Return the [X, Y] coordinate for the center point of the cell that contains the specified text.  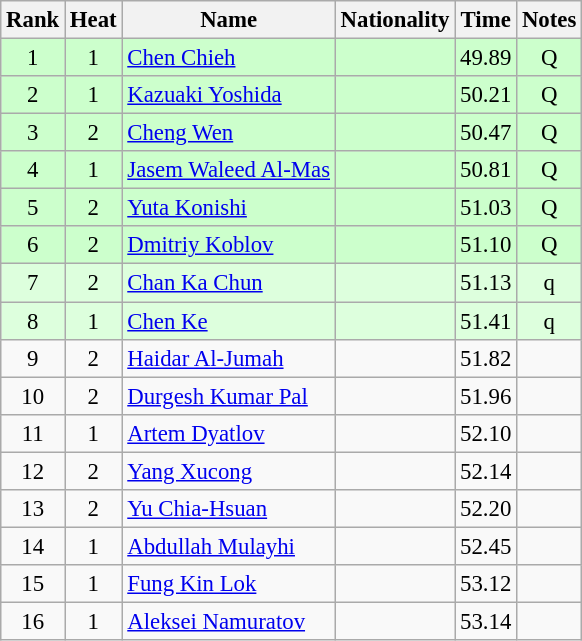
Notes [550, 20]
Chen Ke [228, 321]
Fung Kin Lok [228, 584]
Time [486, 20]
14 [33, 546]
3 [33, 133]
Yuta Konishi [228, 208]
11 [33, 433]
51.82 [486, 358]
4 [33, 170]
50.81 [486, 170]
51.41 [486, 321]
52.10 [486, 433]
52.45 [486, 546]
50.21 [486, 95]
Kazuaki Yoshida [228, 95]
50.47 [486, 133]
Abdullah Mulayhi [228, 546]
12 [33, 471]
9 [33, 358]
Chen Chieh [228, 58]
52.14 [486, 471]
Cheng Wen [228, 133]
13 [33, 509]
Yang Xucong [228, 471]
Durgesh Kumar Pal [228, 396]
15 [33, 584]
10 [33, 396]
Name [228, 20]
52.20 [486, 509]
Haidar Al-Jumah [228, 358]
51.96 [486, 396]
8 [33, 321]
16 [33, 621]
49.89 [486, 58]
51.10 [486, 245]
Jasem Waleed Al-Mas [228, 170]
Nationality [394, 20]
Heat [94, 20]
5 [33, 208]
Rank [33, 20]
51.13 [486, 283]
Dmitriy Koblov [228, 245]
53.14 [486, 621]
7 [33, 283]
Artem Dyatlov [228, 433]
53.12 [486, 584]
51.03 [486, 208]
6 [33, 245]
Aleksei Namuratov [228, 621]
Yu Chia-Hsuan [228, 509]
Chan Ka Chun [228, 283]
